From the cell containing the given text, extract its center point as (X, Y) coordinate. 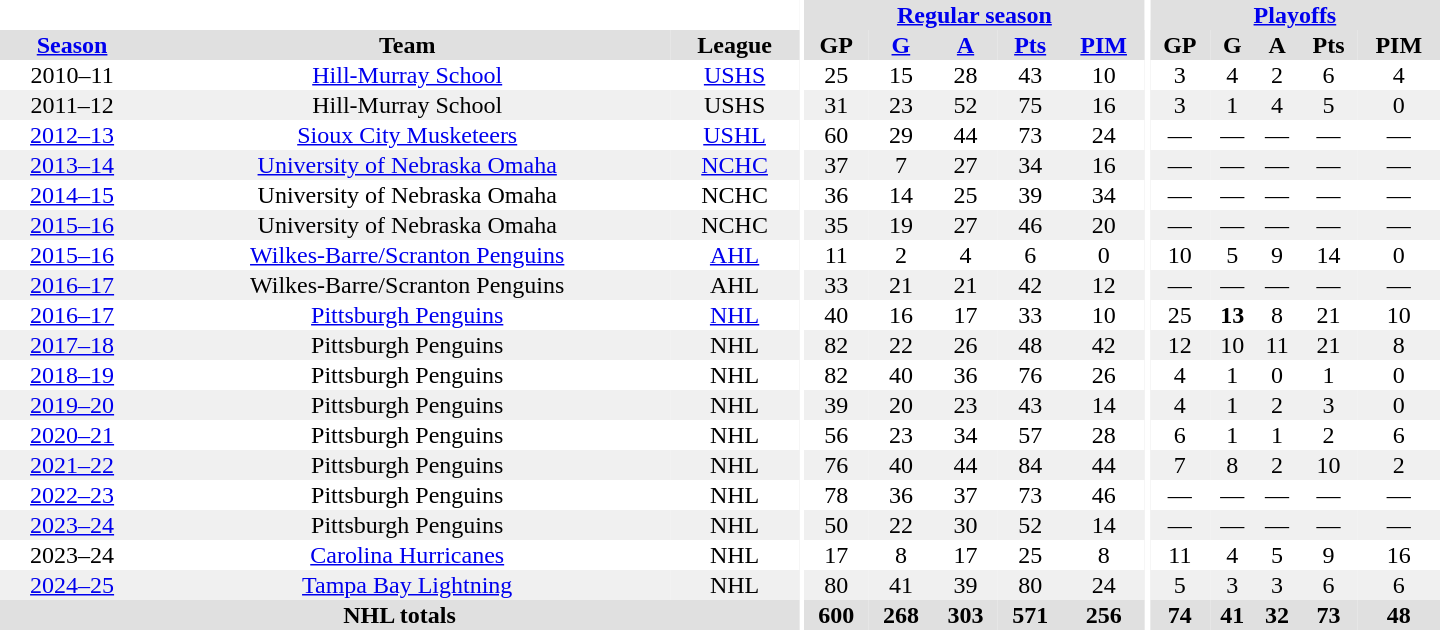
84 (1030, 465)
268 (902, 615)
2024–25 (72, 585)
2012–13 (72, 135)
Playoffs (1295, 15)
2017–18 (72, 345)
600 (836, 615)
League (734, 45)
29 (902, 135)
78 (836, 495)
Sioux City Musketeers (407, 135)
Regular season (974, 15)
USHL (734, 135)
75 (1030, 105)
57 (1030, 435)
30 (966, 525)
NHL totals (400, 615)
2011–12 (72, 105)
Season (72, 45)
571 (1030, 615)
Team (407, 45)
2014–15 (72, 195)
2021–22 (72, 465)
50 (836, 525)
Carolina Hurricanes (407, 555)
2013–14 (72, 165)
19 (902, 225)
60 (836, 135)
Tampa Bay Lightning (407, 585)
2019–20 (72, 405)
35 (836, 225)
2010–11 (72, 75)
56 (836, 435)
2022–23 (72, 495)
32 (1278, 615)
303 (966, 615)
74 (1180, 615)
13 (1232, 315)
15 (902, 75)
2018–19 (72, 375)
2020–21 (72, 435)
31 (836, 105)
256 (1103, 615)
